Identify which cell holds the provided text, then report its [x, y] central coordinate. 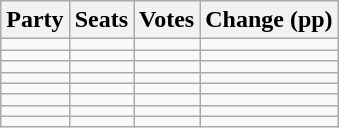
Seats [101, 20]
Votes [167, 20]
Party [35, 20]
Change (pp) [269, 20]
